Capture the cell that displays the provided text and extract its (x, y) central coordinate. 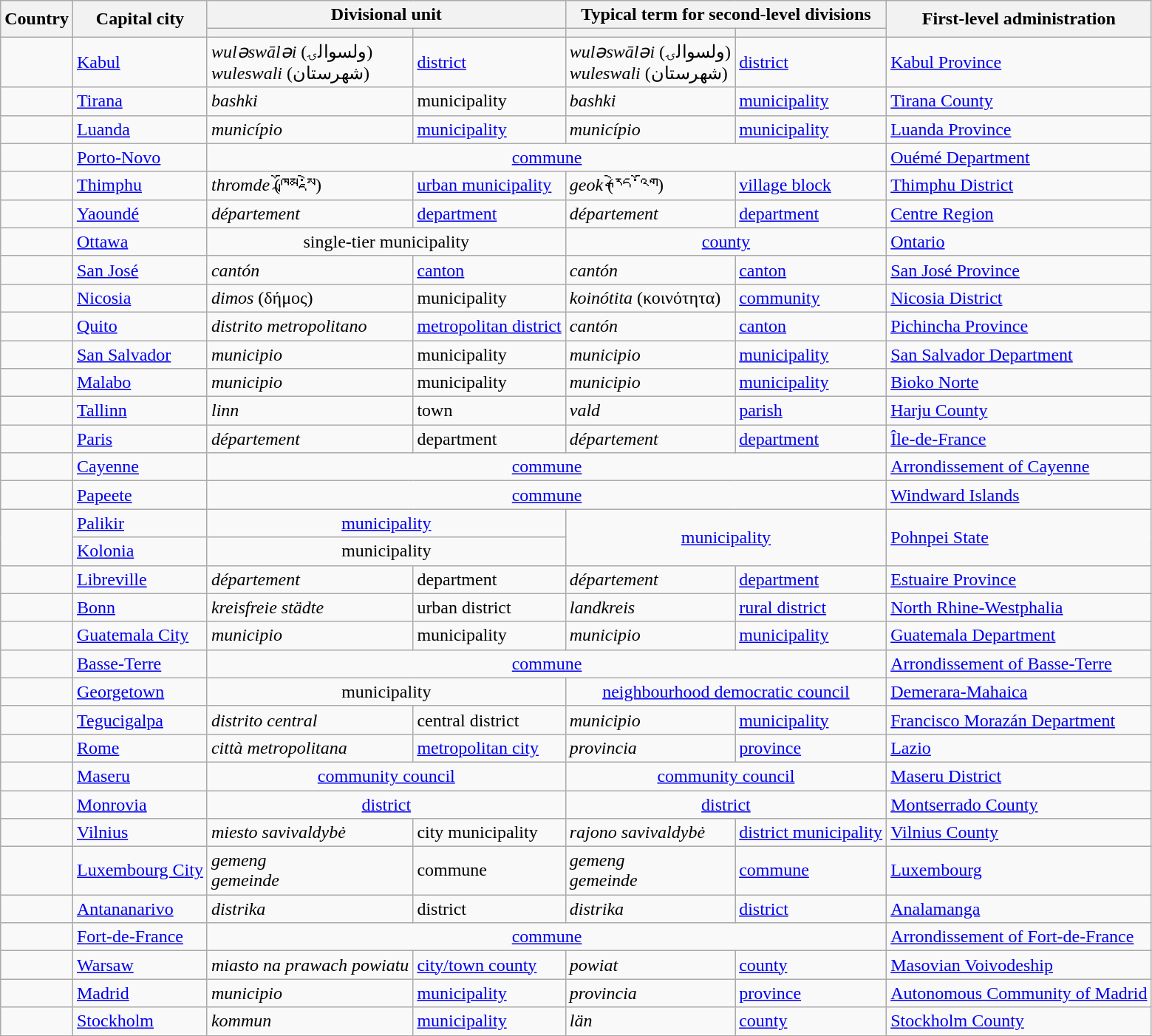
Kolonia (140, 551)
city municipality (489, 833)
Libreville (140, 579)
Divisional unit (386, 15)
Francisco Morazán Department (1019, 720)
Lazio (1019, 748)
Fort-de-France (140, 937)
Masovian Voivodeship (1019, 965)
Demerara-Mahaica (1019, 692)
Porto-Novo (140, 157)
Georgetown (140, 692)
Nicosia (140, 298)
distrito metropolitano (310, 326)
città metropolitana (310, 748)
vald (650, 411)
Capital city (140, 19)
city/town county (489, 965)
rajono savivaldybė (650, 833)
linn (310, 411)
Arrondissement of Basse-Terre (1019, 664)
parish (811, 411)
Estuaire Province (1019, 579)
miasto na prawach powiatu (310, 965)
Pichincha Province (1019, 326)
Maseru (140, 776)
Windward Islands (1019, 495)
Tirana County (1019, 101)
Antananarivo (140, 909)
Analamanga (1019, 909)
San Salvador (140, 354)
Rome (140, 748)
Thimphu (140, 185)
Bonn (140, 607)
Thimphu District (1019, 185)
thromde (ཁྲོམ་སྡེ) (310, 185)
Madrid (140, 993)
Stockholm (140, 1021)
landkreis (650, 607)
urban municipality (489, 185)
district municipality (811, 833)
Ontario (1019, 242)
Île-de-France (1019, 439)
Luanda (140, 129)
Ottawa (140, 242)
First-level administration (1019, 19)
dimos (δήμος) (310, 298)
Basse-Terre (140, 664)
Cayenne (140, 467)
San Salvador Department (1019, 354)
metropolitan district (489, 326)
Arrondissement of Fort-de-France (1019, 937)
distrito central (310, 720)
Country (37, 19)
Ouémé Department (1019, 157)
geok (རྒེད་འོག) (650, 185)
Quito (140, 326)
Arrondissement of Cayenne (1019, 467)
neighbourhood democratic council (726, 692)
town (489, 411)
Yaoundé (140, 214)
Bioko Norte (1019, 383)
koinótita (κοινότητα) (650, 298)
Vilnius County (1019, 833)
San José (140, 270)
Malabo (140, 383)
kreisfreie städte (310, 607)
Montserrado County (1019, 805)
Warsaw (140, 965)
Guatemala City (140, 635)
Guatemala Department (1019, 635)
Luanda Province (1019, 129)
Harju County (1019, 411)
Papeete (140, 495)
Vilnius (140, 833)
central district (489, 720)
Nicosia District (1019, 298)
rural district (811, 607)
Tegucigalpa (140, 720)
Luxembourg (1019, 870)
powiat (650, 965)
Maseru District (1019, 776)
North Rhine-Westphalia (1019, 607)
Palikir (140, 523)
Monrovia (140, 805)
village block (811, 185)
kommun (310, 1021)
single-tier municipality (386, 242)
Pohnpei State (1019, 537)
miesto savivaldybė (310, 833)
Luxembourg City (140, 870)
Stockholm County (1019, 1021)
Tirana (140, 101)
Centre Region (1019, 214)
Autonomous Community of Madrid (1019, 993)
län (650, 1021)
metropolitan city (489, 748)
Kabul (140, 62)
community (811, 298)
San José Province (1019, 270)
Paris (140, 439)
Tallinn (140, 411)
Typical term for second-level divisions (726, 15)
urban district (489, 607)
Kabul Province (1019, 62)
